From the cell containing the given text, extract its center point as (x, y) coordinate. 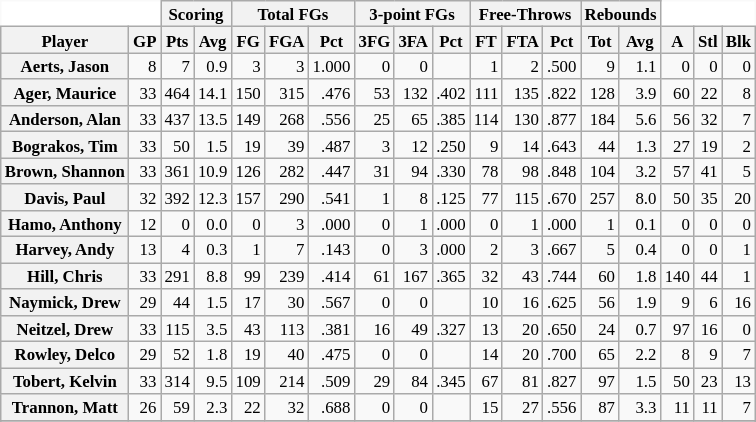
Blk (738, 40)
0.9 (213, 66)
24 (600, 328)
87 (600, 407)
.670 (562, 197)
.345 (451, 381)
.541 (331, 197)
Hill, Chris (65, 276)
12.3 (213, 197)
149 (248, 119)
GP (145, 40)
3FG (374, 40)
257 (600, 197)
Harvey, Andy (65, 250)
.822 (562, 93)
.414 (331, 276)
315 (287, 93)
.381 (331, 328)
0.4 (640, 250)
157 (248, 197)
437 (176, 119)
Anderson, Alan (65, 119)
6 (708, 302)
.327 (451, 328)
10 (486, 302)
53 (374, 93)
.667 (562, 250)
FG (248, 40)
.447 (331, 171)
.475 (331, 355)
1.9 (640, 302)
99 (248, 276)
59 (176, 407)
2.3 (213, 407)
25 (374, 119)
Rowley, Delco (65, 355)
.650 (562, 328)
3.5 (213, 328)
10.9 (213, 171)
Davis, Paul (65, 197)
3.2 (640, 171)
314 (176, 381)
3FA (413, 40)
41 (708, 171)
.330 (451, 171)
94 (413, 171)
5.6 (640, 119)
Naymick, Drew (65, 302)
Ager, Maurice (65, 93)
290 (287, 197)
104 (600, 171)
52 (176, 355)
.125 (451, 197)
184 (600, 119)
291 (176, 276)
.250 (451, 145)
2.2 (640, 355)
Free-Throws (526, 14)
98 (522, 171)
Total FGs (292, 14)
81 (522, 381)
0.1 (640, 224)
Tot (600, 40)
135 (522, 93)
.143 (331, 250)
15 (486, 407)
67 (486, 381)
.643 (562, 145)
Pts (176, 40)
4 (176, 250)
61 (374, 276)
26 (145, 407)
FTA (522, 40)
Tobert, Kelvin (65, 381)
.744 (562, 276)
78 (486, 171)
FT (486, 40)
Scoring (196, 14)
128 (600, 93)
Neitzel, Drew (65, 328)
111 (486, 93)
126 (248, 171)
8.0 (640, 197)
30 (287, 302)
268 (287, 119)
Bograkos, Tim (65, 145)
132 (413, 93)
.700 (562, 355)
8.8 (213, 276)
1.1 (640, 66)
1.000 (331, 66)
361 (176, 171)
35 (708, 197)
3-point FGs (412, 14)
.567 (331, 302)
9.5 (213, 381)
39 (287, 145)
.877 (562, 119)
.476 (331, 93)
Player (65, 40)
239 (287, 276)
113 (287, 328)
140 (678, 276)
84 (413, 381)
77 (486, 197)
Brown, Shannon (65, 171)
.625 (562, 302)
49 (413, 328)
.365 (451, 276)
3.3 (640, 407)
.500 (562, 66)
31 (374, 171)
.509 (331, 381)
.487 (331, 145)
109 (248, 381)
.402 (451, 93)
392 (176, 197)
13.5 (213, 119)
464 (176, 93)
0.3 (213, 250)
.385 (451, 119)
.827 (562, 381)
.688 (331, 407)
214 (287, 381)
Rebounds (620, 14)
150 (248, 93)
Stl (708, 40)
40 (287, 355)
17 (248, 302)
A (678, 40)
282 (287, 171)
1.3 (640, 145)
0.7 (640, 328)
23 (708, 381)
Aerts, Jason (65, 66)
167 (413, 276)
57 (678, 171)
0.0 (213, 224)
14.1 (213, 93)
.848 (562, 171)
3.9 (640, 93)
114 (486, 119)
Hamo, Anthony (65, 224)
Trannon, Matt (65, 407)
130 (522, 119)
FGA (287, 40)
